Detect which cell encompasses the target text, then output its (X, Y) center coordinate. 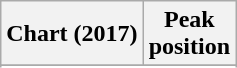
Chart (2017) (72, 34)
Peak position (189, 34)
